Return [x, y] of the center of cell containing provided text 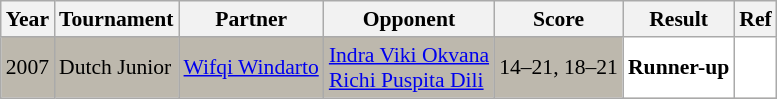
Dutch Junior [116, 68]
14–21, 18–21 [558, 68]
Year [28, 19]
Result [678, 19]
Opponent [409, 19]
Ref [755, 19]
2007 [28, 68]
Tournament [116, 19]
Runner-up [678, 68]
Score [558, 19]
Partner [252, 19]
Indra Viki Okvana Richi Puspita Dili [409, 68]
Wifqi Windarto [252, 68]
